Locate the cell with the specified text and output its (x, y) center coordinate. 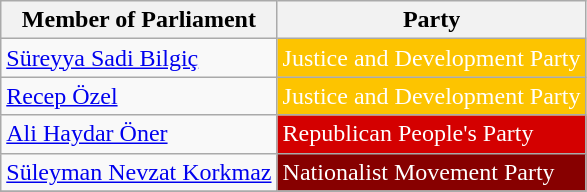
Nationalist Movement Party (432, 172)
Party (432, 20)
Süreyya Sadi Bilgiç (139, 58)
Süleyman Nevzat Korkmaz (139, 172)
Ali Haydar Öner (139, 134)
Recep Özel (139, 96)
Member of Parliament (139, 20)
Republican People's Party (432, 134)
